Locate the cell with the specified text and output its (x, y) center coordinate. 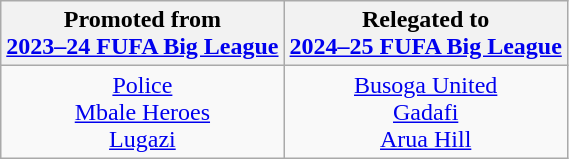
Promoted from2023–24 FUFA Big League (142, 34)
PoliceMbale HeroesLugazi (142, 112)
Relegated to2024–25 FUFA Big League (426, 34)
Busoga UnitedGadafiArua Hill (426, 112)
